Return (X, Y) of the center of cell containing provided text 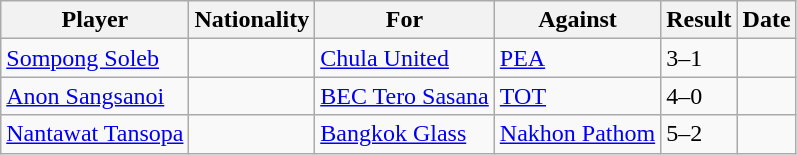
5–2 (699, 134)
Anon Sangsanoi (95, 96)
PEA (577, 58)
Sompong Soleb (95, 58)
Date (766, 20)
Player (95, 20)
Chula United (405, 58)
For (405, 20)
3–1 (699, 58)
Against (577, 20)
Result (699, 20)
Nantawat Tansopa (95, 134)
Bangkok Glass (405, 134)
BEC Tero Sasana (405, 96)
4–0 (699, 96)
Nakhon Pathom (577, 134)
TOT (577, 96)
Nationality (252, 20)
